Return [X, Y] of the center of cell containing provided text 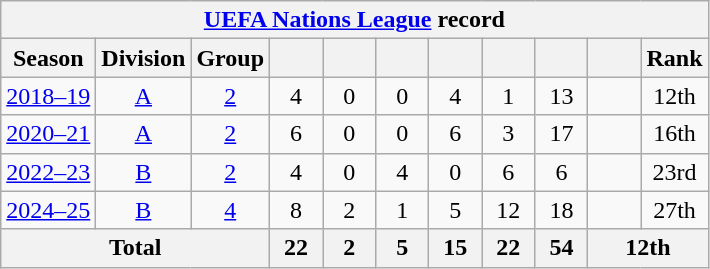
3 [508, 134]
Group [230, 58]
17 [562, 134]
16th [674, 134]
2024–25 [48, 210]
UEFA Nations League record [354, 20]
2018–19 [48, 96]
2022–23 [48, 172]
8 [296, 210]
54 [562, 248]
13 [562, 96]
Season [48, 58]
12 [508, 210]
Division [144, 58]
18 [562, 210]
15 [456, 248]
27th [674, 210]
2020–21 [48, 134]
Total [136, 248]
Rank [674, 58]
23rd [674, 172]
